From the cell containing the given text, extract its center point as [X, Y] coordinate. 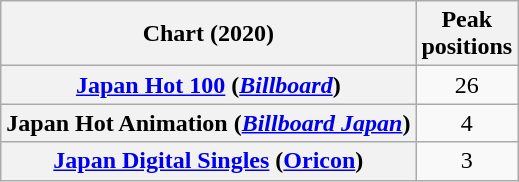
Chart (2020) [208, 34]
Japan Hot 100 (Billboard) [208, 85]
4 [467, 123]
26 [467, 85]
3 [467, 161]
Japan Digital Singles (Oricon) [208, 161]
Peakpositions [467, 34]
Japan Hot Animation (Billboard Japan) [208, 123]
